Output the [X, Y] coordinate of the center of the cell containing the given text.  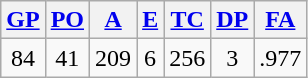
FA [280, 20]
3 [232, 58]
DP [232, 20]
209 [114, 58]
A [114, 20]
GP [23, 20]
TC [188, 20]
256 [188, 58]
6 [150, 58]
E [150, 20]
.977 [280, 58]
PO [67, 20]
41 [67, 58]
84 [23, 58]
